Return (x, y) of the center of cell containing provided text 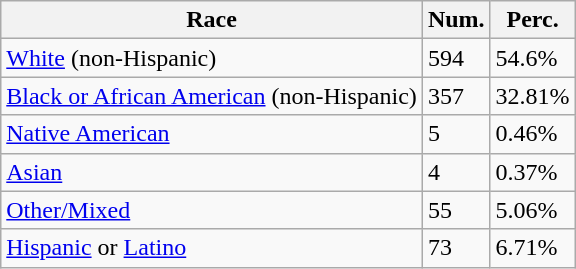
6.71% (532, 248)
White (non-Hispanic) (212, 58)
0.37% (532, 172)
Native American (212, 134)
Perc. (532, 20)
0.46% (532, 134)
Race (212, 20)
55 (456, 210)
4 (456, 172)
Asian (212, 172)
73 (456, 248)
Black or African American (non-Hispanic) (212, 96)
32.81% (532, 96)
357 (456, 96)
54.6% (532, 58)
Num. (456, 20)
594 (456, 58)
Other/Mixed (212, 210)
5 (456, 134)
5.06% (532, 210)
Hispanic or Latino (212, 248)
